Determine the [X, Y] coordinate at the center of the cell enclosing the given text.  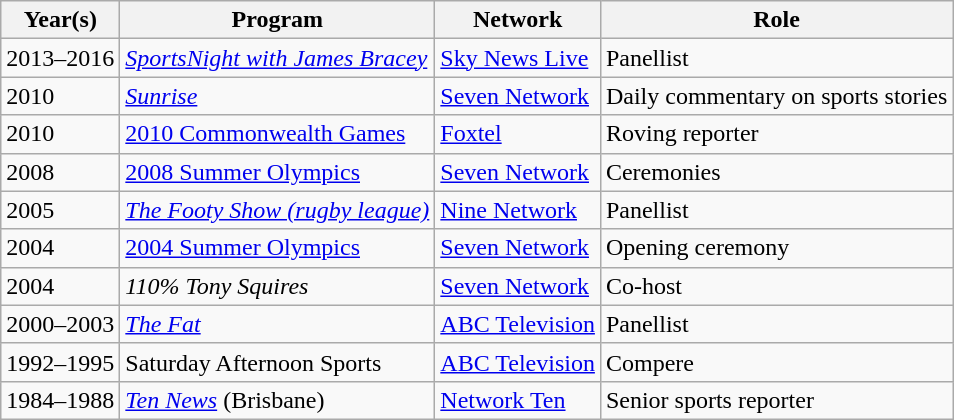
Network [518, 20]
Co-host [776, 286]
1984–1988 [60, 400]
2010 Commonwealth Games [278, 134]
2000–2003 [60, 324]
Saturday Afternoon Sports [278, 362]
Ceremonies [776, 172]
Compere [776, 362]
2005 [60, 210]
Role [776, 20]
Sunrise [278, 96]
Sky News Live [518, 58]
The Footy Show (rugby league) [278, 210]
Senior sports reporter [776, 400]
Opening ceremony [776, 248]
SportsNight with James Bracey [278, 58]
2013–2016 [60, 58]
2008 Summer Olympics [278, 172]
110% Tony Squires [278, 286]
Foxtel [518, 134]
Roving reporter [776, 134]
Ten News (Brisbane) [278, 400]
Nine Network [518, 210]
The Fat [278, 324]
2008 [60, 172]
Program [278, 20]
Year(s) [60, 20]
2004 Summer Olympics [278, 248]
Network Ten [518, 400]
Daily commentary on sports stories [776, 96]
1992–1995 [60, 362]
